Scan for the cell matching the given text and deliver its (x, y) coordinate at center. 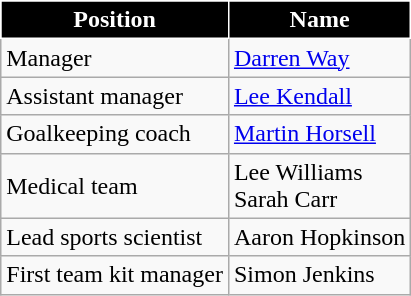
Manager (115, 58)
Martin Horsell (319, 134)
First team kit manager (115, 275)
Medical team (115, 186)
Simon Jenkins (319, 275)
Goalkeeping coach (115, 134)
Aaron Hopkinson (319, 237)
Position (115, 20)
Darren Way (319, 58)
Lee Williams Sarah Carr (319, 186)
Lead sports scientist (115, 237)
Name (319, 20)
Lee Kendall (319, 96)
Assistant manager (115, 96)
